Capture the cell that displays the provided text and extract its [x, y] central coordinate. 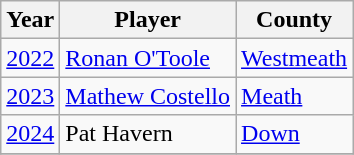
Ronan O'Toole [148, 58]
2022 [30, 58]
County [294, 20]
Meath [294, 96]
Year [30, 20]
Westmeath [294, 58]
2024 [30, 134]
Pat Havern [148, 134]
Mathew Costello [148, 96]
2023 [30, 96]
Down [294, 134]
Player [148, 20]
